Scan for the cell matching the given text and deliver its [x, y] coordinate at center. 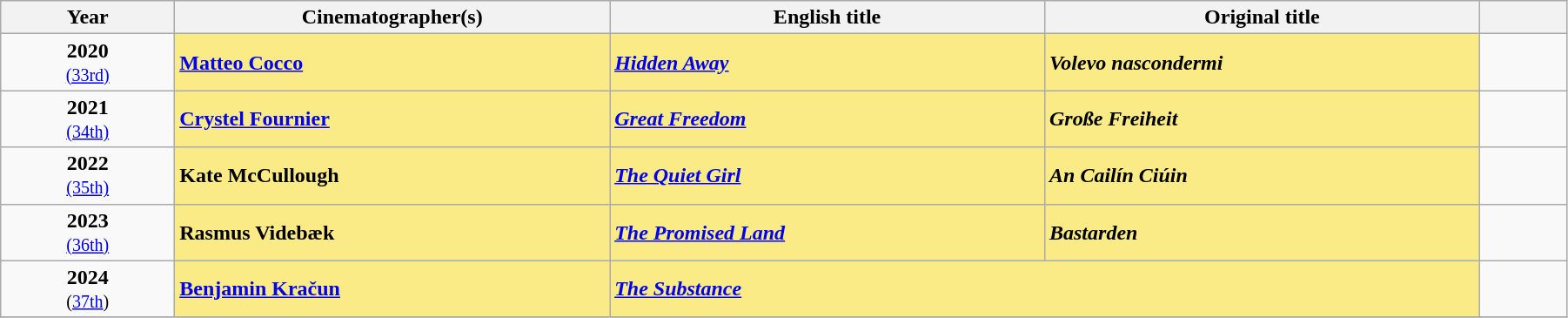
Crystel Fournier [392, 118]
2020(33rd) [88, 63]
An Cailín Ciúin [1262, 176]
The Substance [1045, 289]
The Quiet Girl [828, 176]
2024(37th) [88, 289]
Original title [1262, 17]
Hidden Away [828, 63]
2023(36th) [88, 232]
Volevo nascondermi [1262, 63]
2021(34th) [88, 118]
The Promised Land [828, 232]
Great Freedom [828, 118]
Benjamin Kračun [392, 289]
Cinematographer(s) [392, 17]
Rasmus Videbæk [392, 232]
Kate McCullough [392, 176]
2022(35th) [88, 176]
Matteo Cocco [392, 63]
English title [828, 17]
Große Freiheit [1262, 118]
Year [88, 17]
Bastarden [1262, 232]
